Detect which cell encompasses the target text, then output its [X, Y] center coordinate. 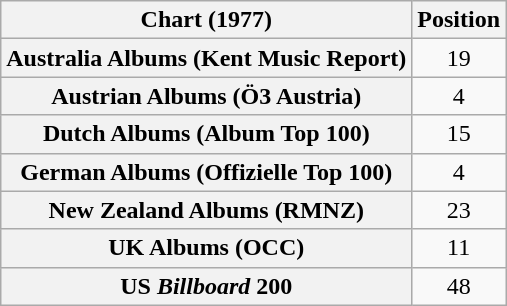
Australia Albums (Kent Music Report) [206, 58]
Position [459, 20]
Chart (1977) [206, 20]
UK Albums (OCC) [206, 248]
German Albums (Offizielle Top 100) [206, 172]
New Zealand Albums (RMNZ) [206, 210]
11 [459, 248]
US Billboard 200 [206, 286]
Dutch Albums (Album Top 100) [206, 134]
23 [459, 210]
15 [459, 134]
Austrian Albums (Ö3 Austria) [206, 96]
19 [459, 58]
48 [459, 286]
